Return the [X, Y] coordinate for the center point of the cell that contains the specified text.  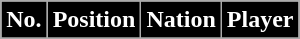
Player [260, 20]
No. [24, 20]
Position [94, 20]
Nation [181, 20]
